Capture the cell that displays the provided text and extract its [x, y] central coordinate. 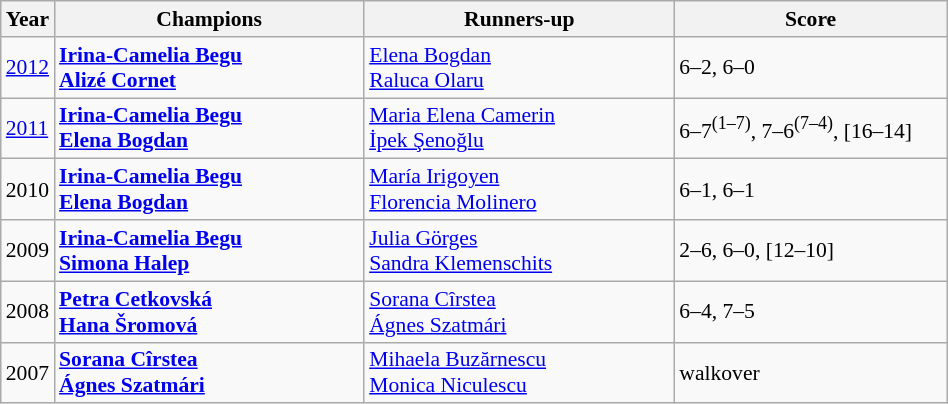
2008 [28, 312]
Irina-Camelia Begu Alizé Cornet [209, 68]
6–4, 7–5 [810, 312]
2011 [28, 128]
2012 [28, 68]
Irina-Camelia Begu Simona Halep [209, 250]
Maria Elena Camerin İpek Şenoğlu [519, 128]
Mihaela Buzărnescu Monica Niculescu [519, 372]
Julia Görges Sandra Klemenschits [519, 250]
6–1, 6–1 [810, 190]
walkover [810, 372]
Elena Bogdan Raluca Olaru [519, 68]
Score [810, 19]
2–6, 6–0, [12–10] [810, 250]
2007 [28, 372]
Runners-up [519, 19]
6–7(1–7), 7–6(7–4), [16–14] [810, 128]
6–2, 6–0 [810, 68]
Year [28, 19]
2010 [28, 190]
Champions [209, 19]
2009 [28, 250]
María Irigoyen Florencia Molinero [519, 190]
Petra Cetkovská Hana Šromová [209, 312]
